Return the [X, Y] coordinate for the center point of the cell that contains the specified text.  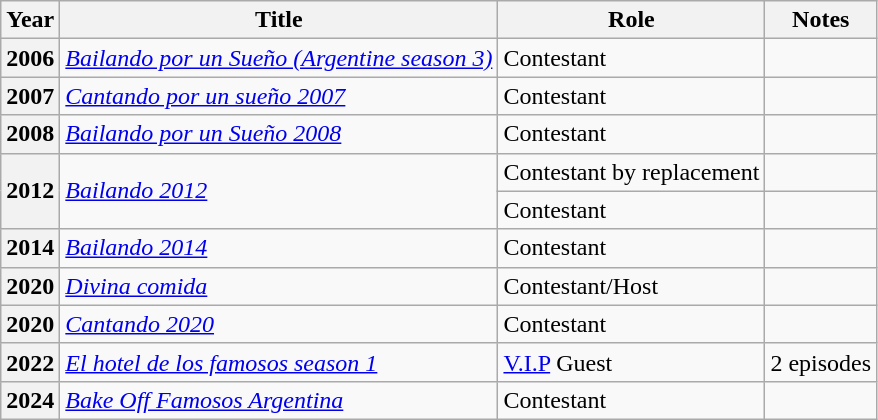
Bailando 2012 [279, 191]
2014 [30, 248]
Contestant/Host [632, 286]
Role [632, 20]
Divina comida [279, 286]
Bailando por un Sueño (Argentine season 3) [279, 58]
2024 [30, 400]
Cantando 2020 [279, 324]
2012 [30, 191]
Year [30, 20]
Bailando 2014 [279, 248]
V.I.P Guest [632, 362]
Notes [821, 20]
Title [279, 20]
2008 [30, 134]
2006 [30, 58]
Contestant by replacement [632, 172]
Cantando por un sueño 2007 [279, 96]
2022 [30, 362]
El hotel de los famosos season 1 [279, 362]
2007 [30, 96]
2 episodes [821, 362]
Bailando por un Sueño 2008 [279, 134]
Bake Off Famosos Argentina [279, 400]
